Identify which cell holds the provided text, then report its [X, Y] central coordinate. 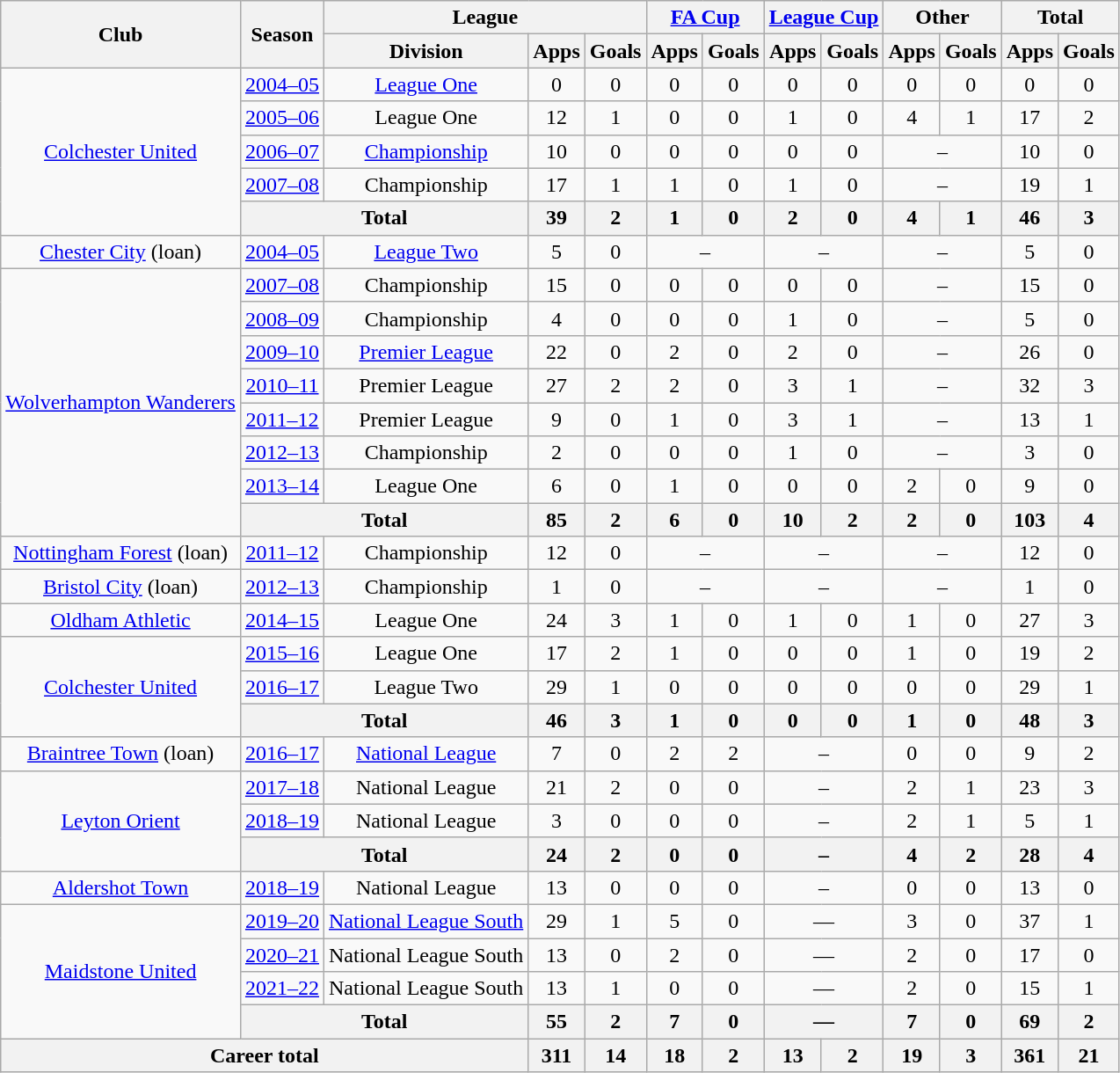
2020–21 [281, 954]
2021–22 [281, 989]
2013–14 [281, 486]
Season [281, 34]
2015–16 [281, 653]
55 [556, 1022]
Chester City (loan) [121, 252]
Other [942, 18]
2005–06 [281, 118]
2009–10 [281, 352]
League [485, 18]
Wolverhampton Wanderers [121, 402]
Oldham Athletic [121, 620]
Aldershot Town [121, 887]
361 [1029, 1055]
2017–18 [281, 787]
39 [556, 218]
Braintree Town (loan) [121, 754]
Career total [265, 1055]
Club [121, 34]
14 [615, 1055]
85 [556, 520]
26 [1029, 352]
Bristol City (loan) [121, 587]
Division [425, 51]
22 [556, 352]
2006–07 [281, 151]
37 [1029, 921]
32 [1029, 385]
2010–11 [281, 385]
2014–15 [281, 620]
League Cup [824, 18]
2019–20 [281, 921]
Nottingham Forest (loan) [121, 553]
23 [1029, 787]
48 [1029, 720]
103 [1029, 520]
FA Cup [705, 18]
Leyton Orient [121, 821]
28 [1029, 854]
18 [674, 1055]
69 [1029, 1022]
311 [556, 1055]
Maidstone United [121, 971]
2008–09 [281, 318]
